For the text-containing cell, return its midpoint in [x, y] coordinate format. 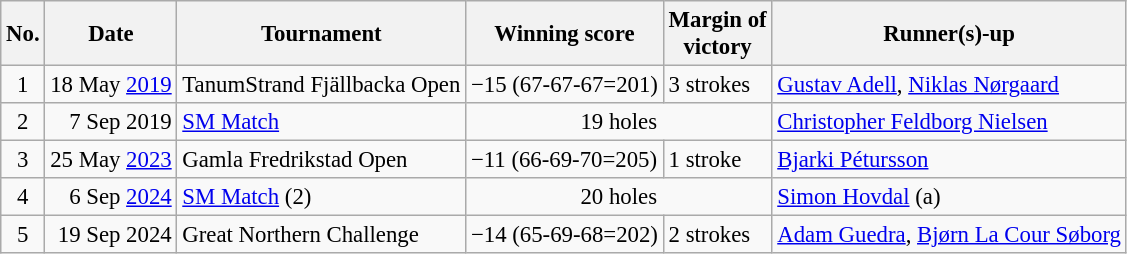
No. [23, 34]
19 Sep 2024 [111, 235]
Tournament [322, 34]
−15 (67-67-67=201) [565, 85]
Gustav Adell, Niklas Nørgaard [949, 85]
−11 (66-69-70=205) [565, 160]
5 [23, 235]
SM Match [322, 122]
Winning score [565, 34]
Margin ofvictory [718, 34]
7 Sep 2019 [111, 122]
2 strokes [718, 235]
18 May 2019 [111, 85]
−14 (65-69-68=202) [565, 235]
1 [23, 85]
25 May 2023 [111, 160]
1 stroke [718, 160]
4 [23, 197]
Gamla Fredrikstad Open [322, 160]
3 strokes [718, 85]
Adam Guedra, Bjørn La Cour Søborg [949, 235]
19 holes [619, 122]
Bjarki Pétursson [949, 160]
Christopher Feldborg Nielsen [949, 122]
6 Sep 2024 [111, 197]
Simon Hovdal (a) [949, 197]
Great Northern Challenge [322, 235]
Date [111, 34]
Runner(s)-up [949, 34]
SM Match (2) [322, 197]
20 holes [619, 197]
2 [23, 122]
3 [23, 160]
TanumStrand Fjällbacka Open [322, 85]
